Provide the [X, Y] coordinate of the cell's center where the given text is located.  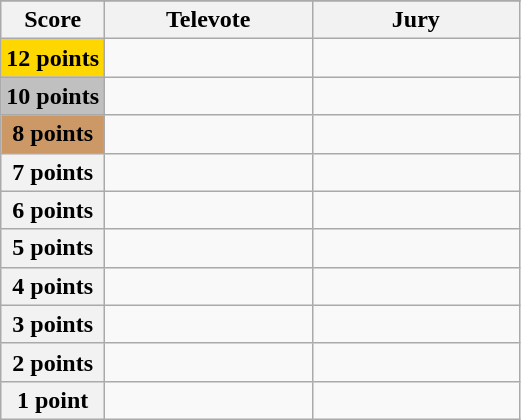
6 points [53, 210]
3 points [53, 324]
10 points [53, 96]
2 points [53, 362]
Jury [416, 20]
1 point [53, 400]
Televote [209, 20]
4 points [53, 286]
8 points [53, 134]
7 points [53, 172]
5 points [53, 248]
12 points [53, 58]
Score [53, 20]
